Extract the [x, y] coordinate from the center of the cell holding the provided text.  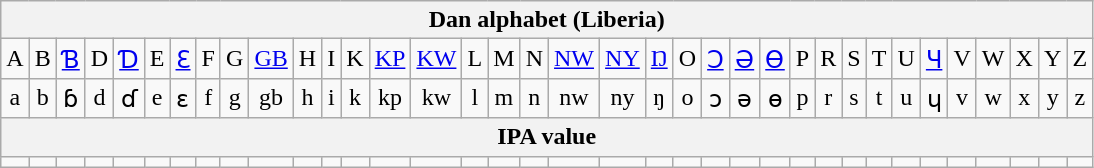
i [332, 98]
X [1024, 59]
gb [271, 98]
ŋ [659, 98]
Ɵ [776, 59]
T [879, 59]
V [962, 59]
I [332, 59]
ɛ [183, 98]
p [802, 98]
IPA value [547, 137]
ɔ [716, 98]
NW [574, 59]
s [854, 98]
w [993, 98]
U [906, 59]
k [355, 98]
Y [1052, 59]
ny [623, 98]
l [475, 98]
ɗ [130, 98]
ɓ [70, 98]
t [879, 98]
f [208, 98]
L [475, 59]
B [42, 59]
n [534, 98]
Ɥ [934, 59]
NY [623, 59]
H [307, 59]
v [962, 98]
o [687, 98]
y [1052, 98]
G [234, 59]
P [802, 59]
D [99, 59]
W [993, 59]
GB [271, 59]
Ŋ [659, 59]
ə [744, 98]
z [1080, 98]
r [828, 98]
Ɗ [130, 59]
KW [436, 59]
S [854, 59]
N [534, 59]
Ɛ [183, 59]
b [42, 98]
Dan alphabet (Liberia) [547, 20]
A [15, 59]
u [906, 98]
Ə [744, 59]
ɵ [776, 98]
R [828, 59]
e [157, 98]
K [355, 59]
h [307, 98]
KP [390, 59]
d [99, 98]
kw [436, 98]
g [234, 98]
Z [1080, 59]
ɥ [934, 98]
Ɓ [70, 59]
x [1024, 98]
a [15, 98]
O [687, 59]
m [504, 98]
M [504, 59]
E [157, 59]
nw [574, 98]
kp [390, 98]
F [208, 59]
Ɔ [716, 59]
